Detect which cell encompasses the target text, then output its (X, Y) center coordinate. 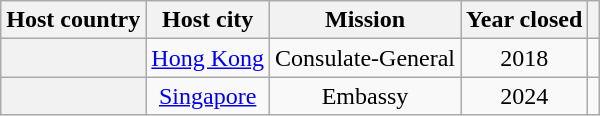
Singapore (208, 96)
Embassy (366, 96)
Consulate-General (366, 58)
Mission (366, 20)
Host country (74, 20)
2024 (524, 96)
2018 (524, 58)
Host city (208, 20)
Hong Kong (208, 58)
Year closed (524, 20)
